Determine the [x, y] coordinate at the center of the cell enclosing the given text.  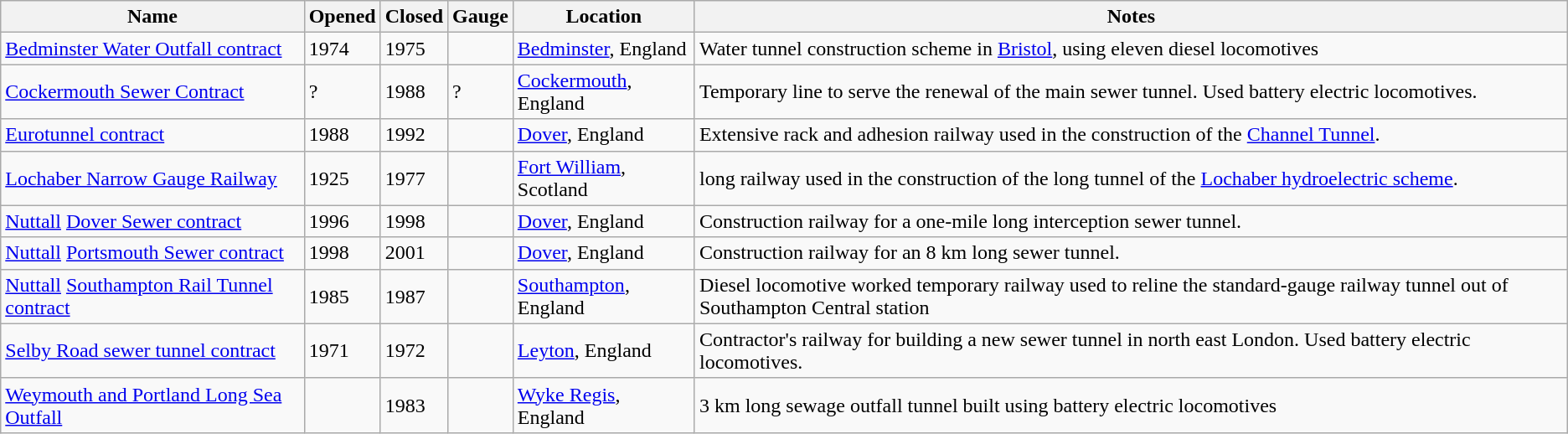
Closed [414, 17]
Water tunnel construction scheme in Bristol, using eleven diesel locomotives [1131, 49]
Cockermouth Sewer Contract [152, 92]
long railway used in the construction of the long tunnel of the Lochaber hydroelectric scheme. [1131, 178]
Bedminster Water Outfall contract [152, 49]
2001 [414, 253]
Extensive rack and adhesion railway used in the construction of the Channel Tunnel. [1131, 135]
3 km long sewage outfall tunnel built using battery electric locomotives [1131, 406]
1972 [414, 350]
Location [603, 17]
1971 [342, 350]
Southampton, England [603, 297]
Selby Road sewer tunnel contract [152, 350]
Lochaber Narrow Gauge Railway [152, 178]
1974 [342, 49]
Temporary line to serve the renewal of the main sewer tunnel. Used battery electric locomotives. [1131, 92]
Bedminster, England [603, 49]
Diesel locomotive worked temporary railway used to reline the standard-gauge railway tunnel out of Southampton Central station [1131, 297]
Construction railway for a one-mile long interception sewer tunnel. [1131, 221]
1985 [342, 297]
Eurotunnel contract [152, 135]
1983 [414, 406]
Name [152, 17]
Leyton, England [603, 350]
Construction railway for an 8 km long sewer tunnel. [1131, 253]
1987 [414, 297]
Cockermouth, England [603, 92]
Contractor's railway for building a new sewer tunnel in north east London. Used battery electric locomotives. [1131, 350]
Weymouth and Portland Long Sea Outfall [152, 406]
1977 [414, 178]
1996 [342, 221]
Fort William, Scotland [603, 178]
Nuttall Dover Sewer contract [152, 221]
Notes [1131, 17]
Gauge [481, 17]
1992 [414, 135]
Nuttall Southampton Rail Tunnel contract [152, 297]
Nuttall Portsmouth Sewer contract [152, 253]
Wyke Regis, England [603, 406]
Opened [342, 17]
1925 [342, 178]
1975 [414, 49]
